Detect which cell encompasses the target text, then output its [X, Y] center coordinate. 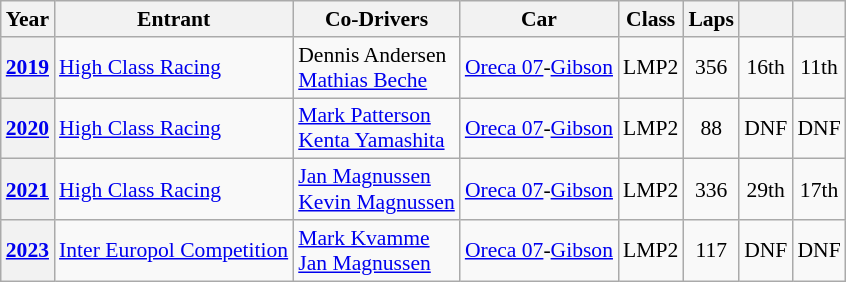
Co-Drivers [376, 19]
Inter Europol Competition [174, 250]
Mark Kvamme Jan Magnussen [376, 250]
17th [818, 190]
Laps [711, 19]
336 [711, 190]
Dennis Andersen Mathias Beche [376, 68]
Jan Magnussen Kevin Magnussen [376, 190]
11th [818, 68]
356 [711, 68]
Car [539, 19]
29th [766, 190]
Entrant [174, 19]
16th [766, 68]
2020 [28, 128]
Mark Patterson Kenta Yamashita [376, 128]
88 [711, 128]
Class [650, 19]
2021 [28, 190]
Year [28, 19]
2023 [28, 250]
117 [711, 250]
2019 [28, 68]
